Return (X, Y) of the center of cell containing provided text 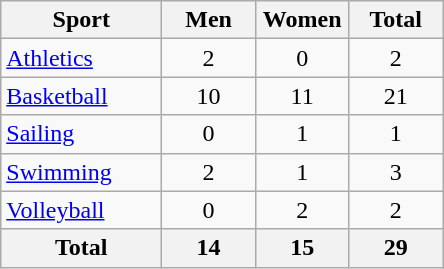
11 (302, 96)
Men (209, 20)
3 (396, 172)
Athletics (82, 58)
Sport (82, 20)
Volleyball (82, 210)
15 (302, 248)
10 (209, 96)
Women (302, 20)
Sailing (82, 134)
29 (396, 248)
21 (396, 96)
Swimming (82, 172)
14 (209, 248)
Basketball (82, 96)
